Pinpoint the cell where the given text exists, returning its [x, y] midpoint coordinate. 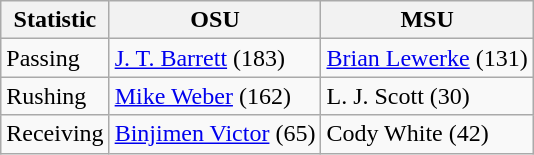
MSU [427, 20]
Statistic [55, 20]
Receiving [55, 134]
OSU [215, 20]
Mike Weber (162) [215, 96]
Passing [55, 58]
J. T. Barrett (183) [215, 58]
Cody White (42) [427, 134]
Binjimen Victor (65) [215, 134]
L. J. Scott (30) [427, 96]
Rushing [55, 96]
Brian Lewerke (131) [427, 58]
